For the text-containing cell, return its midpoint in (X, Y) coordinate format. 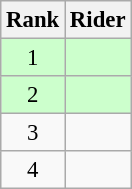
Rank (33, 20)
Rider (98, 20)
4 (33, 170)
2 (33, 95)
3 (33, 133)
1 (33, 58)
